Find where the given text appears and provide that cell's center as [x, y] coordinate. 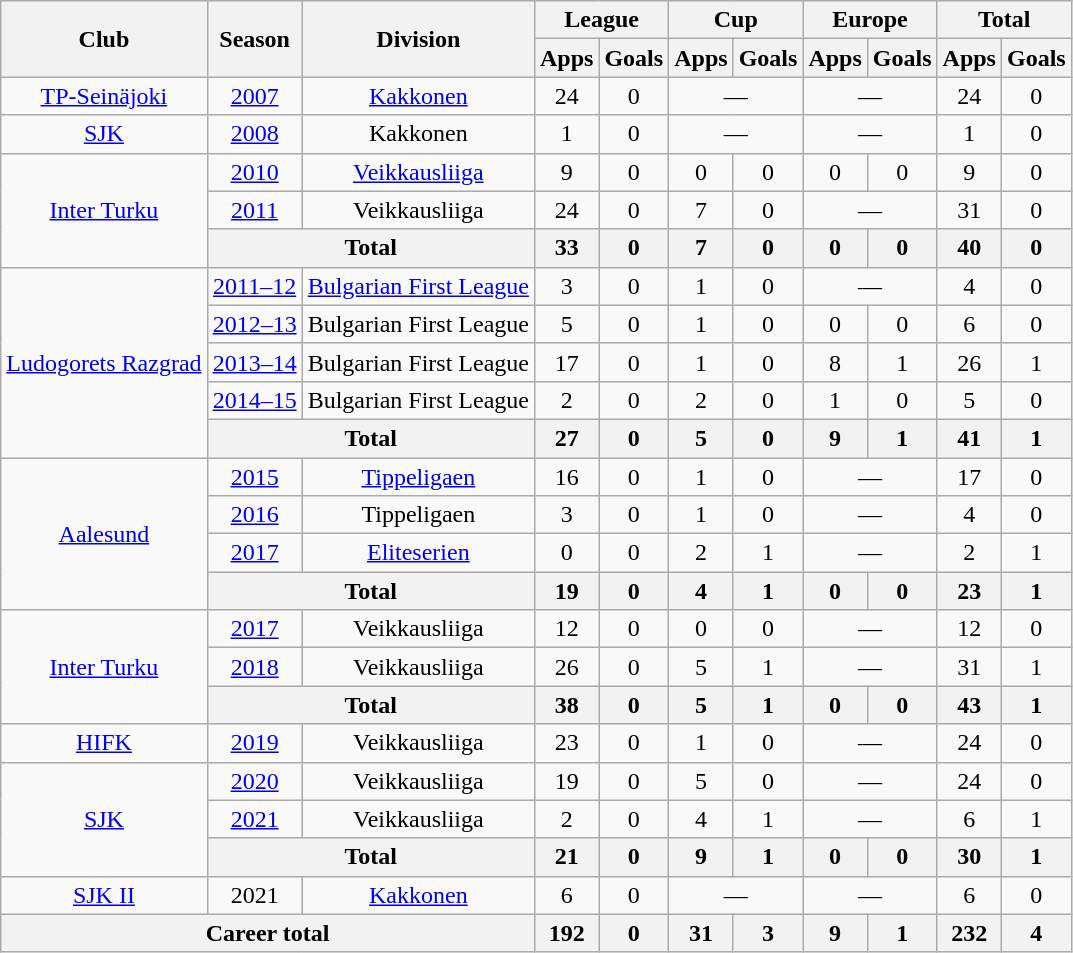
41 [969, 438]
232 [969, 933]
2016 [254, 515]
Division [418, 39]
40 [969, 248]
2010 [254, 172]
43 [969, 705]
2013–14 [254, 362]
2015 [254, 477]
Club [104, 39]
2008 [254, 134]
2011–12 [254, 286]
Season [254, 39]
8 [835, 362]
33 [566, 248]
2018 [254, 667]
Aalesund [104, 534]
16 [566, 477]
Ludogorets Razgrad [104, 362]
Cup [736, 20]
38 [566, 705]
TP-Seinäjoki [104, 96]
SJK II [104, 895]
League [601, 20]
Europe [870, 20]
2012–13 [254, 324]
21 [566, 857]
HIFK [104, 743]
30 [969, 857]
2011 [254, 210]
2020 [254, 781]
2007 [254, 96]
Career total [268, 933]
2014–15 [254, 400]
27 [566, 438]
192 [566, 933]
2019 [254, 743]
Eliteserien [418, 553]
